Identify which cell holds the provided text, then report its [x, y] central coordinate. 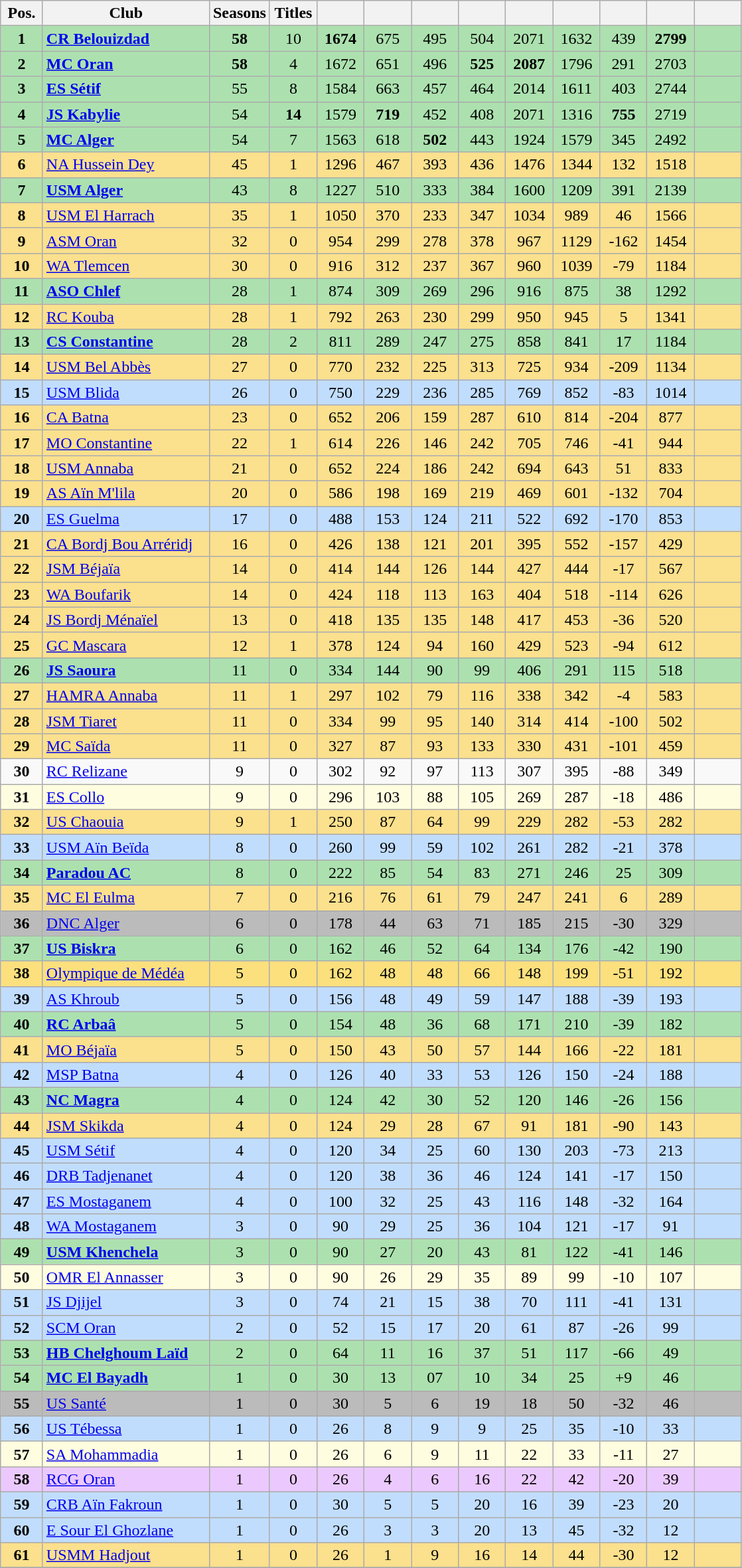
2087 [530, 64]
2799 [670, 39]
755 [624, 114]
OMR El Annasser [126, 1277]
552 [576, 544]
216 [341, 898]
USM Sétif [126, 1151]
263 [388, 317]
418 [341, 620]
393 [435, 165]
182 [670, 1024]
41 [22, 1049]
246 [576, 873]
-157 [624, 544]
431 [576, 746]
989 [576, 215]
333 [435, 190]
-100 [624, 721]
RCG Oran [126, 1479]
297 [341, 695]
1584 [341, 89]
1316 [576, 114]
467 [388, 165]
93 [435, 746]
WA Mostaganem [126, 1227]
345 [624, 139]
USM El Harrach [126, 215]
1518 [670, 165]
115 [624, 670]
347 [482, 215]
426 [341, 544]
-204 [624, 418]
327 [341, 746]
853 [670, 519]
100 [341, 1201]
122 [576, 1252]
Paradou AC [126, 873]
211 [482, 519]
219 [482, 493]
159 [435, 418]
131 [670, 1302]
1134 [670, 367]
464 [482, 89]
JS Kabylie [126, 114]
-79 [624, 266]
408 [482, 114]
92 [388, 772]
81 [530, 1252]
-20 [624, 1479]
192 [670, 974]
1672 [341, 64]
AS Khroub [126, 999]
443 [482, 139]
85 [388, 873]
117 [576, 1353]
213 [670, 1151]
1034 [530, 215]
190 [670, 948]
1039 [576, 266]
349 [670, 772]
-73 [624, 1151]
ES Mostaganem [126, 1201]
MC Oran [126, 64]
164 [670, 1201]
31 [22, 797]
944 [670, 443]
-101 [624, 746]
-36 [624, 620]
MO Béjaïa [126, 1049]
147 [530, 999]
225 [435, 367]
134 [530, 948]
USM Alger [126, 190]
525 [482, 64]
94 [435, 645]
523 [576, 645]
313 [482, 367]
567 [670, 569]
JS Saoura [126, 670]
841 [576, 342]
141 [576, 1176]
NC Magra [126, 1100]
495 [435, 39]
459 [670, 746]
163 [482, 594]
370 [388, 215]
330 [530, 746]
95 [435, 721]
1674 [341, 39]
504 [482, 39]
391 [624, 190]
WA Boufarik [126, 594]
675 [388, 39]
Club [126, 13]
104 [530, 1227]
RC Kouba [126, 317]
176 [576, 948]
314 [530, 721]
692 [576, 519]
1632 [576, 39]
-4 [624, 695]
Olympique de Médéa [126, 974]
-132 [624, 493]
1566 [670, 215]
858 [530, 342]
241 [576, 898]
210 [576, 1024]
JSM Skikda [126, 1126]
232 [388, 367]
224 [388, 468]
1341 [670, 317]
US Chaouia [126, 822]
107 [670, 1277]
230 [435, 317]
329 [670, 923]
2719 [670, 114]
193 [670, 999]
725 [530, 367]
278 [435, 240]
USMM Hadjout [126, 1555]
186 [435, 468]
132 [624, 165]
1476 [530, 165]
USM Bel Abbès [126, 367]
JSM Tiaret [126, 721]
704 [670, 493]
47 [22, 1201]
302 [341, 772]
614 [341, 443]
1600 [530, 190]
236 [435, 392]
68 [482, 1024]
198 [388, 493]
CA Batna [126, 418]
233 [435, 215]
88 [435, 797]
403 [624, 89]
945 [576, 317]
ES Guelma [126, 519]
ASO Chlef [126, 291]
457 [435, 89]
-94 [624, 645]
522 [530, 519]
63 [435, 923]
US Biskra [126, 948]
2014 [530, 89]
USM Aïn Beïda [126, 847]
-170 [624, 519]
-66 [624, 1353]
178 [341, 923]
469 [530, 493]
960 [530, 266]
1344 [576, 165]
950 [530, 317]
103 [388, 797]
-22 [624, 1049]
444 [576, 569]
453 [576, 620]
138 [388, 544]
153 [388, 519]
1563 [341, 139]
ES Sétif [126, 89]
MC Saïda [126, 746]
ES Collo [126, 797]
DRB Tadjenanet [126, 1176]
HB Chelghoum Laïd [126, 1353]
967 [530, 240]
AS Aïn M'lila [126, 493]
1209 [576, 190]
260 [341, 847]
RC Arbaâ [126, 1024]
DNC Alger [126, 923]
1454 [670, 240]
206 [388, 418]
201 [482, 544]
USM Blida [126, 392]
Pos. [22, 13]
JS Djijel [126, 1302]
384 [482, 190]
610 [530, 418]
618 [388, 139]
Seasons [239, 13]
367 [482, 266]
2492 [670, 139]
-18 [624, 797]
GC Mascara [126, 645]
JSM Béjaïa [126, 569]
488 [341, 519]
83 [482, 873]
-24 [624, 1075]
-114 [624, 594]
-42 [624, 948]
+9 [624, 1378]
Titles [293, 13]
154 [341, 1024]
215 [576, 923]
1924 [530, 139]
JS Bordj Ménaïel [126, 620]
439 [624, 39]
171 [530, 1024]
CA Bordj Bou Arréridj [126, 544]
-83 [624, 392]
199 [576, 974]
105 [482, 797]
934 [576, 367]
24 [22, 620]
-90 [624, 1126]
67 [482, 1126]
76 [388, 898]
130 [530, 1151]
CS Constantine [126, 342]
2703 [670, 64]
226 [388, 443]
1611 [576, 89]
CRB Aïn Fakroun [126, 1504]
ASM Oran [126, 240]
486 [670, 797]
89 [530, 1277]
586 [341, 493]
MC El Bayadh [126, 1378]
118 [388, 594]
NA Hussein Dey [126, 165]
852 [576, 392]
1227 [341, 190]
140 [482, 721]
694 [530, 468]
160 [482, 645]
E Sour El Ghozlane [126, 1529]
MSP Batna [126, 1075]
74 [341, 1302]
705 [530, 443]
452 [435, 114]
496 [435, 64]
USM Khenchela [126, 1252]
811 [341, 342]
-162 [624, 240]
404 [530, 594]
307 [530, 772]
583 [670, 695]
07 [435, 1378]
SA Mohammadia [126, 1454]
792 [341, 317]
651 [388, 64]
814 [576, 418]
237 [435, 266]
USM Annaba [126, 468]
111 [576, 1302]
2139 [670, 190]
-88 [624, 772]
203 [576, 1151]
746 [576, 443]
143 [670, 1126]
612 [670, 645]
-209 [624, 367]
RC Relizane [126, 772]
770 [341, 367]
-11 [624, 1454]
250 [341, 822]
1050 [341, 215]
56 [22, 1429]
US Santé [126, 1403]
71 [482, 923]
1296 [341, 165]
MC El Eulma [126, 898]
769 [530, 392]
-53 [624, 822]
1292 [670, 291]
169 [435, 493]
601 [576, 493]
-21 [624, 847]
342 [576, 695]
-51 [624, 974]
833 [670, 468]
954 [341, 240]
70 [530, 1302]
271 [530, 873]
424 [341, 594]
643 [576, 468]
185 [530, 923]
275 [482, 342]
222 [341, 873]
436 [482, 165]
261 [530, 847]
HAMRA Annaba [126, 695]
417 [530, 620]
520 [670, 620]
1796 [576, 64]
626 [670, 594]
CR Belouizdad [126, 39]
MO Constantine [126, 443]
427 [530, 569]
US Tébessa [126, 1429]
2744 [670, 89]
338 [530, 695]
133 [482, 746]
WA Tlemcen [126, 266]
-23 [624, 1504]
1129 [576, 240]
877 [670, 418]
406 [530, 670]
874 [341, 291]
166 [576, 1049]
750 [341, 392]
1014 [670, 392]
663 [388, 89]
66 [482, 974]
SCM Oran [126, 1328]
285 [482, 392]
719 [388, 114]
312 [388, 266]
510 [388, 190]
97 [435, 772]
875 [576, 291]
MC Alger [126, 139]
